Provide the [X, Y] coordinate of the cell's center where the given text is located.  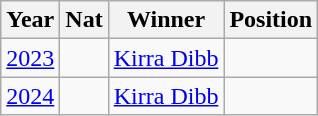
2024 [30, 96]
Year [30, 20]
Position [271, 20]
2023 [30, 58]
Winner [166, 20]
Nat [84, 20]
